Find where the given text appears and provide that cell's center as (x, y) coordinate. 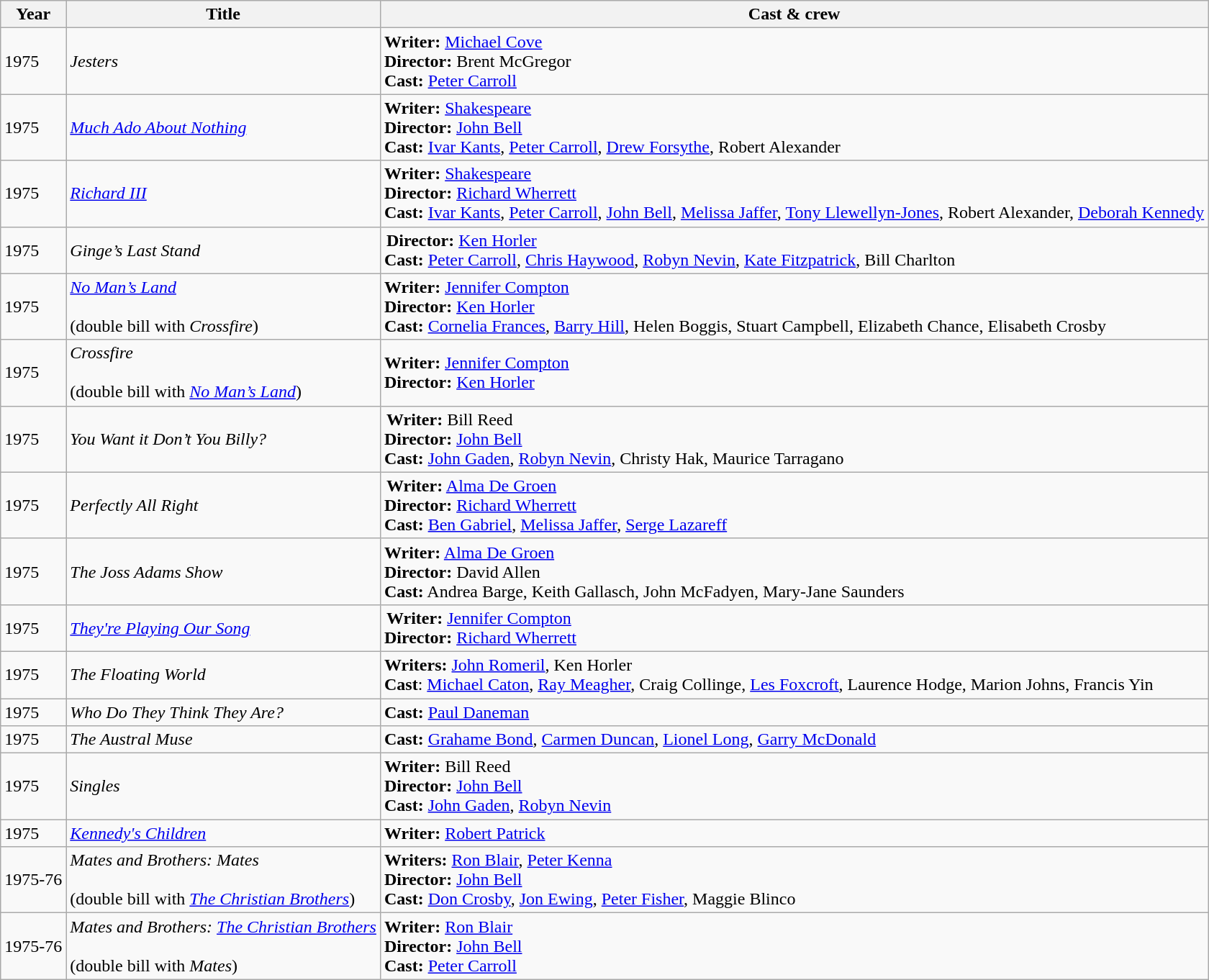
Writer: Jennifer Compton Director: Ken HorlerCast: Cornelia Frances, Barry Hill, Helen Boggis, Stuart Campbell, Elizabeth Chance, Elisabeth Crosby (794, 307)
Richard III (223, 194)
Writer: Alma De GroenDirector: David AllenCast: Andrea Barge, Keith Gallasch, John McFadyen, Mary-Jane Saunders (794, 571)
Writer: Jennifer Compton Director: Ken Horler (794, 373)
Perfectly All Right (223, 505)
Mates and Brothers: The Christian Brothers (double bill with Mates) (223, 946)
The Floating World (223, 675)
Writer: Bill ReedDirector: John BellCast: John Gaden, Robyn Nevin, Christy Hak, Maurice Tarragano (794, 439)
Crossfire(double bill with No Man’s Land) (223, 373)
Singles (223, 786)
The Austral Muse (223, 740)
Year (33, 14)
No Man’s Land (double bill with Crossfire) (223, 307)
Writer: Robert Patrick (794, 833)
They're Playing Our Song (223, 627)
Writer: Alma De GroenDirector: Richard WherrettCast: Ben Gabriel, Melissa Jaffer, Serge Lazareff (794, 505)
Mates and Brothers: Mates(double bill with The Christian Brothers) (223, 880)
Title (223, 14)
Writers: Ron Blair, Peter KennaDirector: John BellCast: Don Crosby, Jon Ewing, Peter Fisher, Maggie Blinco (794, 880)
Much Ado About Nothing (223, 127)
Writer: Jennifer ComptonDirector: Richard Wherrett (794, 627)
Cast & crew (794, 14)
Jesters (223, 61)
Cast: Paul Daneman (794, 712)
Writer: Bill ReedDirector: John BellCast: John Gaden, Robyn Nevin (794, 786)
Director: Ken HorlerCast: Peter Carroll, Chris Haywood, Robyn Nevin, Kate Fitzpatrick, Bill Charlton (794, 250)
Kennedy's Children (223, 833)
Writer: ShakespeareDirector: John BellCast: Ivar Kants, Peter Carroll, Drew Forsythe, Robert Alexander (794, 127)
Writer: Michael CoveDirector: Brent McGregorCast: Peter Carroll (794, 61)
The Joss Adams Show (223, 571)
Who Do They Think They Are? (223, 712)
You Want it Don’t You Billy? (223, 439)
Writer: Ron BlairDirector: John BellCast: Peter Carroll (794, 946)
Writers: John Romeril, Ken HorlerCast: Michael Caton, Ray Meagher, Craig Collinge, Les Foxcroft, Laurence Hodge, Marion Johns, Francis Yin (794, 675)
Ginge’s Last Stand (223, 250)
Cast: Grahame Bond, Carmen Duncan, Lionel Long, Garry McDonald (794, 740)
